From the cell containing the given text, extract its center point as [X, Y] coordinate. 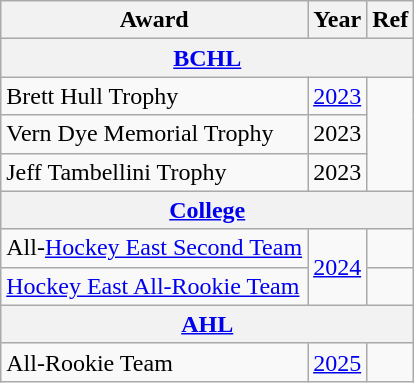
Jeff Tambellini Trophy [154, 172]
Year [338, 20]
All-Hockey East Second Team [154, 248]
Ref [390, 20]
Brett Hull Trophy [154, 96]
AHL [208, 324]
2025 [338, 362]
Vern Dye Memorial Trophy [154, 134]
Award [154, 20]
2024 [338, 267]
BCHL [208, 58]
College [208, 210]
All-Rookie Team [154, 362]
Hockey East All-Rookie Team [154, 286]
